For the text-containing cell, return its midpoint in [x, y] coordinate format. 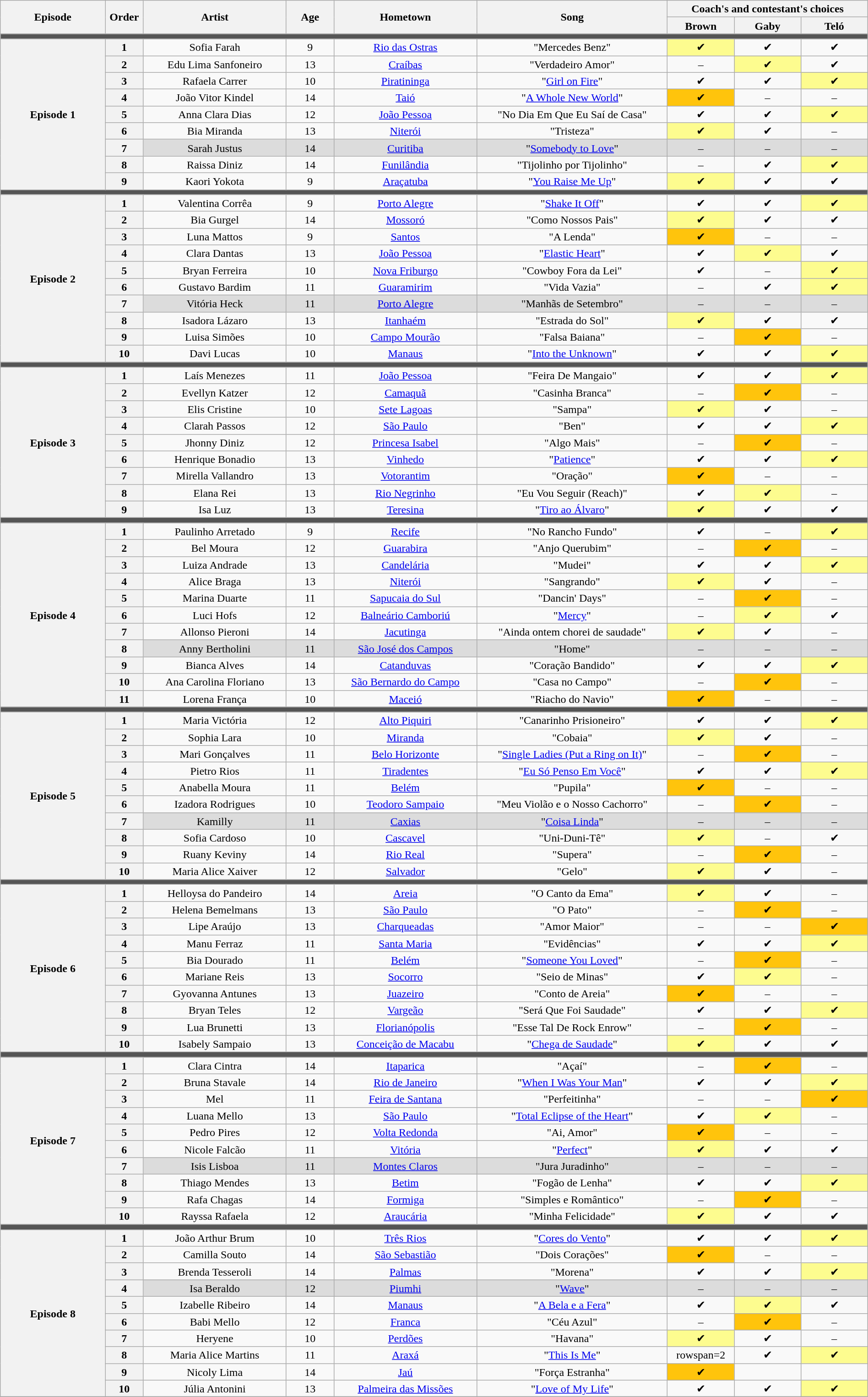
"Coisa Linda" [572, 821]
"Seio de Minas" [572, 977]
"Ben" [572, 426]
"Fogão de Lenha" [572, 1182]
"Feira De Mangaio" [572, 375]
Recife [405, 531]
Izadora Rodrigues [215, 804]
"Sampa" [572, 409]
Isadora Lázaro [215, 321]
Alice Braga [215, 582]
Ruany Keviny [215, 854]
"Mercy" [572, 615]
"Meu Violão e o Nosso Cachorro" [572, 804]
Bia Miranda [215, 131]
Anabella Moura [215, 788]
"Manhãs de Setembro" [572, 303]
Lorena França [215, 699]
Luna Mattos [215, 236]
Bianca Alves [215, 665]
Vitória [405, 1149]
Feira de Santana [405, 1099]
Votorantim [405, 476]
"Algo Mais" [572, 442]
Florianópolis [405, 1027]
"This Is Me" [572, 1355]
"Ainda ontem chorei de saudade" [572, 632]
Rayssa Rafaela [215, 1216]
Heryene [215, 1339]
Teresina [405, 509]
"Vida Vazia" [572, 287]
"Shake It Off" [572, 203]
Araucária [405, 1216]
"Ai, Amor" [572, 1133]
Piumhi [405, 1288]
Mel [215, 1099]
"Canarinho Prisioneiro" [572, 721]
Anna Clara Dias [215, 114]
"Força Estranha" [572, 1372]
"Estrada do Sol" [572, 321]
Cascavel [405, 838]
Conceição de Macabu [405, 1044]
Izabelle Ribeiro [215, 1305]
"Mudei" [572, 565]
Curitiba [405, 147]
Helena Bemelmans [215, 909]
Vitória Heck [215, 303]
Clarah Passos [215, 426]
João Arthur Brum [215, 1238]
Lipe Araújo [215, 927]
Taió [405, 98]
Palmeira das Missões [405, 1388]
Laís Menezes [215, 375]
Anny Bertholini [215, 648]
Rio das Ostras [405, 48]
"Patience" [572, 460]
Thiago Mendes [215, 1182]
"Dancin' Days" [572, 598]
Episode 3 [53, 442]
"Tiro ao Álvaro" [572, 509]
Craíbas [405, 64]
Itaparica [405, 1065]
"Sangrando" [572, 582]
Episode 4 [53, 615]
Elis Cristine [215, 409]
Episode 2 [53, 278]
Caxias [405, 821]
Charqueadas [405, 927]
Júlia Antonini [215, 1388]
Santos [405, 236]
Areia [405, 893]
"Açaí" [572, 1065]
Bryan Ferreira [215, 270]
"Someone You Loved" [572, 960]
Jaú [405, 1372]
"Total Eclipse of the Heart" [572, 1115]
Bel Moura [215, 548]
Mari Gonçalves [215, 754]
"Será Que Foi Saudade" [572, 1010]
"Anjo Querubim" [572, 548]
Maria Victória [215, 721]
"Gelo" [572, 871]
"Uni-Duni-Tê" [572, 838]
Isa Beraldo [215, 1288]
"Single Ladies (Put a Ring on It)" [572, 754]
Hometown [405, 17]
Luana Mello [215, 1115]
Bruna Stavale [215, 1082]
"Mercedes Benz" [572, 48]
"Wave" [572, 1288]
Sete Lagoas [405, 409]
Episode 1 [53, 114]
Coach's and contestant's choices [767, 9]
Sapucaia do Sul [405, 598]
Camilla Souto [215, 1255]
Valentina Corrêa [215, 203]
"Perfect" [572, 1149]
Age [310, 17]
Franca [405, 1321]
"A Bela e a Fera" [572, 1305]
Nicoly Lima [215, 1372]
Bryan Teles [215, 1010]
Edu Lima Sanfoneiro [215, 64]
Piratininga [405, 81]
Episode 6 [53, 968]
Allonso Pieroni [215, 632]
Helloysa do Pandeiro [215, 893]
Brown [701, 26]
Lua Brunetti [215, 1027]
Araxá [405, 1355]
Maria Alice Martins [215, 1355]
"Dois Corações" [572, 1255]
Teló [834, 26]
Bia Gurgel [215, 220]
Jhonny Diniz [215, 442]
"Evidências" [572, 943]
Sofia Cardoso [215, 838]
Isa Luz [215, 509]
Santa Maria [405, 943]
"Casinha Branca" [572, 392]
"Supera" [572, 854]
Pedro Pires [215, 1133]
"Love of My Life" [572, 1388]
"Verdadeiro Amor" [572, 64]
Davi Lucas [215, 353]
Tiradentes [405, 771]
São José dos Campos [405, 648]
Episode [53, 17]
"Falsa Baiana" [572, 337]
"Tristeza" [572, 131]
"Casa no Campo" [572, 682]
"Girl on Fire" [572, 81]
"No Rancho Fundo" [572, 531]
Luci Hofs [215, 615]
"Coração Bandido" [572, 665]
Araçatuba [405, 181]
Três Rios [405, 1238]
Kaori Yokota [215, 181]
Sofia Farah [215, 48]
Juazeiro [405, 994]
"Céu Azul" [572, 1321]
Betim [405, 1182]
Maria Alice Xaiver [215, 871]
"Conto de Areia" [572, 994]
"Cowboy Fora da Lei" [572, 270]
Vargeão [405, 1010]
Palmas [405, 1271]
Candelária [405, 565]
Alto Piquiri [405, 721]
Guarabira [405, 548]
"Somebody to Love" [572, 147]
Itanhaém [405, 321]
Funilândia [405, 165]
"Esse Tal De Rock Enrow" [572, 1027]
Campo Mourão [405, 337]
Raissa Diniz [215, 165]
"O Canto da Ema" [572, 893]
"Chega de Saudade" [572, 1044]
"Oração" [572, 476]
Luisa Simões [215, 337]
"Pupila" [572, 788]
"O Pato" [572, 909]
Rio Real [405, 854]
Sophia Lara [215, 737]
"Eu Só Penso Em Você" [572, 771]
Camaquã [405, 392]
Rio Negrinho [405, 493]
Pietro Rios [215, 771]
Episode 7 [53, 1141]
"Elastic Heart" [572, 254]
"A Lenda" [572, 236]
Nova Friburgo [405, 270]
Mariane Reis [215, 977]
"Amor Maior" [572, 927]
"Riacho do Navio" [572, 699]
Paulinho Arretado [215, 531]
Guaramirim [405, 287]
Song [572, 17]
Teodoro Sampaio [405, 804]
"When I Was Your Man" [572, 1082]
"Home" [572, 648]
São Bernardo do Campo [405, 682]
"Havana" [572, 1339]
Henrique Bonadio [215, 460]
Evellyn Katzer [215, 392]
Montes Claros [405, 1166]
Mirella Vallandro [215, 476]
"Into the Unknown" [572, 353]
Clara Dantas [215, 254]
Vinhedo [405, 460]
"A Whole New World" [572, 98]
Sarah Justus [215, 147]
Order [125, 17]
"Minha Felicidade" [572, 1216]
Belo Horizonte [405, 754]
"Morena" [572, 1271]
"You Raise Me Up" [572, 181]
Rafaela Carrer [215, 81]
Nicole Falcão [215, 1149]
Mossoró [405, 220]
Gaby [768, 26]
Isabely Sampaio [215, 1044]
Jacutinga [405, 632]
Gyovanna Antunes [215, 994]
Maceió [405, 699]
rowspan=2 [701, 1355]
Episode 5 [53, 796]
"Simples e Romântico" [572, 1200]
"Cores do Vento" [572, 1238]
Rio de Janeiro [405, 1082]
Princesa Isabel [405, 442]
"Eu Vou Seguir (Reach)" [572, 493]
Salvador [405, 871]
Luiza Andrade [215, 565]
Elana Rei [215, 493]
"Perfeitinha" [572, 1099]
Ana Carolina Floriano [215, 682]
"Jura Juradinho" [572, 1166]
Clara Cintra [215, 1065]
Babi Mello [215, 1321]
Marina Duarte [215, 598]
João Vitor Kindel [215, 98]
"Tijolinho por Tijolinho" [572, 165]
Manu Ferraz [215, 943]
"No Dia Em Que Eu Saí de Casa" [572, 114]
Episode 8 [53, 1313]
São Sebastião [405, 1255]
Isis Lisboa [215, 1166]
"Como Nossos Pais" [572, 220]
Gustavo Bardim [215, 287]
Bia Dourado [215, 960]
Catanduvas [405, 665]
Rafa Chagas [215, 1200]
Brenda Tesseroli [215, 1271]
Formiga [405, 1200]
Miranda [405, 737]
Artist [215, 17]
Volta Redonda [405, 1133]
"Cobaia" [572, 737]
Perdões [405, 1339]
Balneário Camboriú [405, 615]
Socorro [405, 977]
Kamilly [215, 821]
